Identify which cell holds the provided text, then report its [x, y] central coordinate. 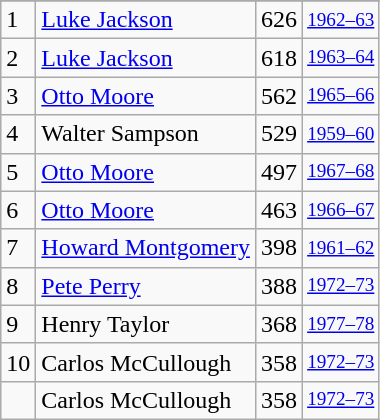
Henry Taylor [146, 324]
463 [280, 210]
9 [18, 324]
1963–64 [341, 58]
1966–67 [341, 210]
7 [18, 248]
1 [18, 20]
1967–68 [341, 172]
618 [280, 58]
Howard Montgomery [146, 248]
626 [280, 20]
6 [18, 210]
Walter Sampson [146, 134]
1965–66 [341, 96]
562 [280, 96]
3 [18, 96]
398 [280, 248]
529 [280, 134]
388 [280, 286]
Pete Perry [146, 286]
368 [280, 324]
10 [18, 362]
4 [18, 134]
1977–78 [341, 324]
1961–62 [341, 248]
1962–63 [341, 20]
5 [18, 172]
1959–60 [341, 134]
497 [280, 172]
2 [18, 58]
8 [18, 286]
